Scan for the cell matching the given text and deliver its (x, y) coordinate at center. 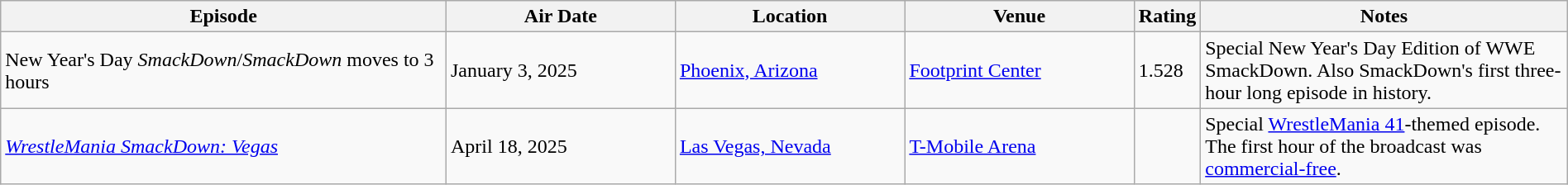
Location (789, 17)
Special New Year's Day Edition of WWE SmackDown. Also SmackDown's first three-hour long episode in history. (1384, 70)
Footprint Center (1019, 70)
Notes (1384, 17)
WrestleMania SmackDown: Vegas (223, 146)
Las Vegas, Nevada (789, 146)
Air Date (561, 17)
Episode (223, 17)
January 3, 2025 (561, 70)
Venue (1019, 17)
Rating (1167, 17)
Phoenix, Arizona (789, 70)
1.528 (1167, 70)
Special WrestleMania 41-themed episode.The first hour of the broadcast was commercial-free. (1384, 146)
New Year's Day SmackDown/SmackDown moves to 3 hours (223, 70)
April 18, 2025 (561, 146)
T-Mobile Arena (1019, 146)
